Search for the cell housing the specified text and yield its (x, y) center coordinate. 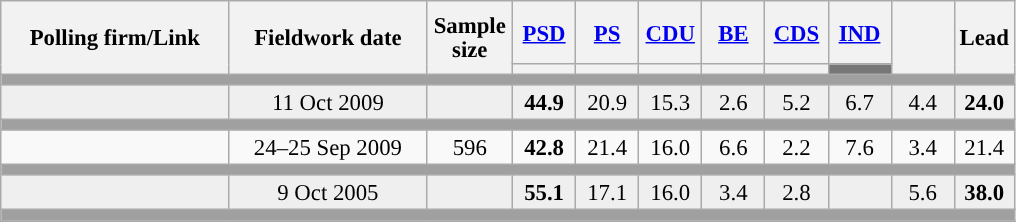
24.0 (984, 102)
42.8 (544, 148)
11 Oct 2009 (328, 102)
2.2 (796, 148)
17.1 (608, 194)
Fieldwork date (328, 38)
CDU (670, 32)
CDS (796, 32)
2.6 (734, 102)
20.9 (608, 102)
7.6 (860, 148)
2.8 (796, 194)
Lead (984, 38)
15.3 (670, 102)
5.2 (796, 102)
PS (608, 32)
6.6 (734, 148)
44.9 (544, 102)
6.7 (860, 102)
BE (734, 32)
Sample size (470, 38)
38.0 (984, 194)
Polling firm/Link (115, 38)
596 (470, 148)
55.1 (544, 194)
IND (860, 32)
24–25 Sep 2009 (328, 148)
5.6 (922, 194)
9 Oct 2005 (328, 194)
4.4 (922, 102)
PSD (544, 32)
